Return [x, y] of the center of cell containing provided text 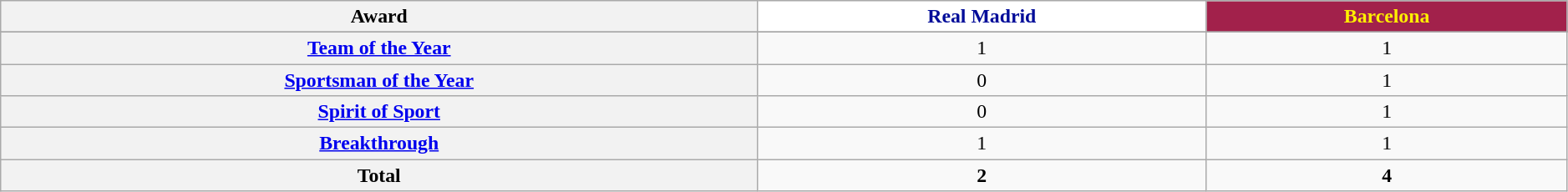
Barcelona [1387, 17]
Award [379, 17]
Sportsman of the Year [379, 80]
4 [1387, 174]
2 [982, 174]
Spirit of Sport [379, 111]
Breakthrough [379, 143]
Real Madrid [982, 17]
Team of the Year [379, 48]
Total [379, 174]
